From the cell containing the given text, extract its center point as [x, y] coordinate. 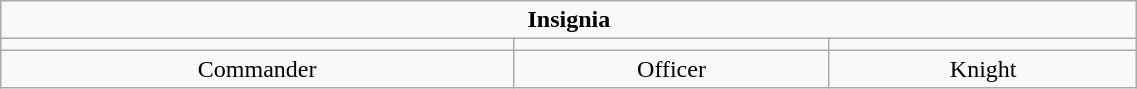
Knight [982, 69]
Officer [672, 69]
Insignia [569, 20]
Commander [258, 69]
